Output the [x, y] coordinate of the center of the cell containing the given text.  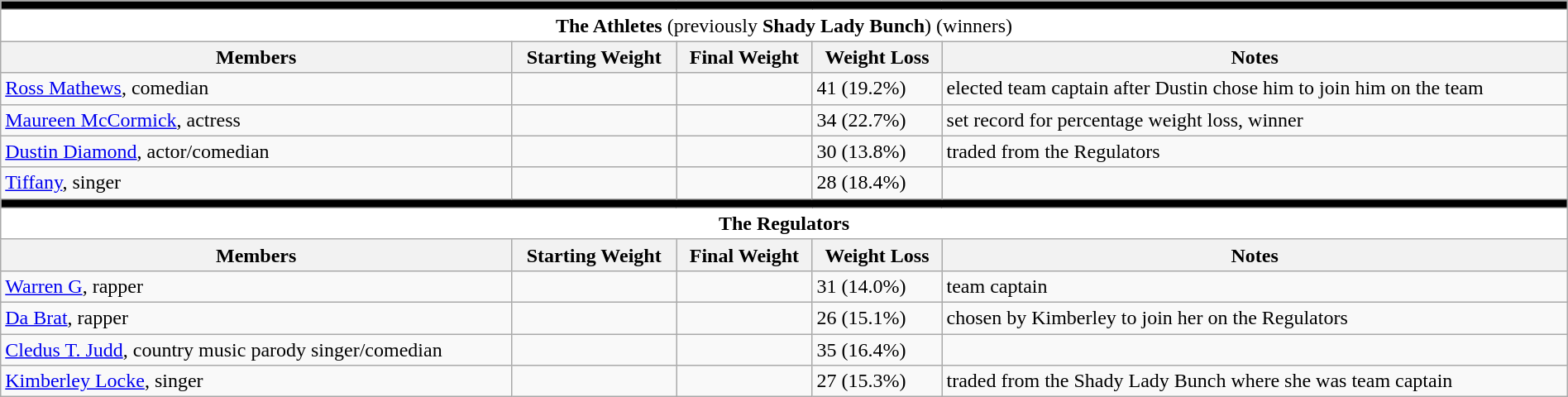
The Athletes (previously Shady Lady Bunch) (winners) [784, 26]
27 (15.3%) [877, 381]
Kimberley Locke, singer [256, 381]
28 (18.4%) [877, 183]
41 (19.2%) [877, 88]
Warren G, rapper [256, 286]
traded from the Shady Lady Bunch where she was team captain [1255, 381]
Maureen McCormick, actress [256, 120]
Dustin Diamond, actor/comedian [256, 151]
The Regulators [784, 223]
team captain [1255, 286]
traded from the Regulators [1255, 151]
Tiffany, singer [256, 183]
set record for percentage weight loss, winner [1255, 120]
elected team captain after Dustin chose him to join him on the team [1255, 88]
31 (14.0%) [877, 286]
chosen by Kimberley to join her on the Regulators [1255, 318]
26 (15.1%) [877, 318]
Da Brat, rapper [256, 318]
30 (13.8%) [877, 151]
34 (22.7%) [877, 120]
Cledus T. Judd, country music parody singer/comedian [256, 350]
Ross Mathews, comedian [256, 88]
35 (16.4%) [877, 350]
